Locate the cell with the specified text and output its [x, y] center coordinate. 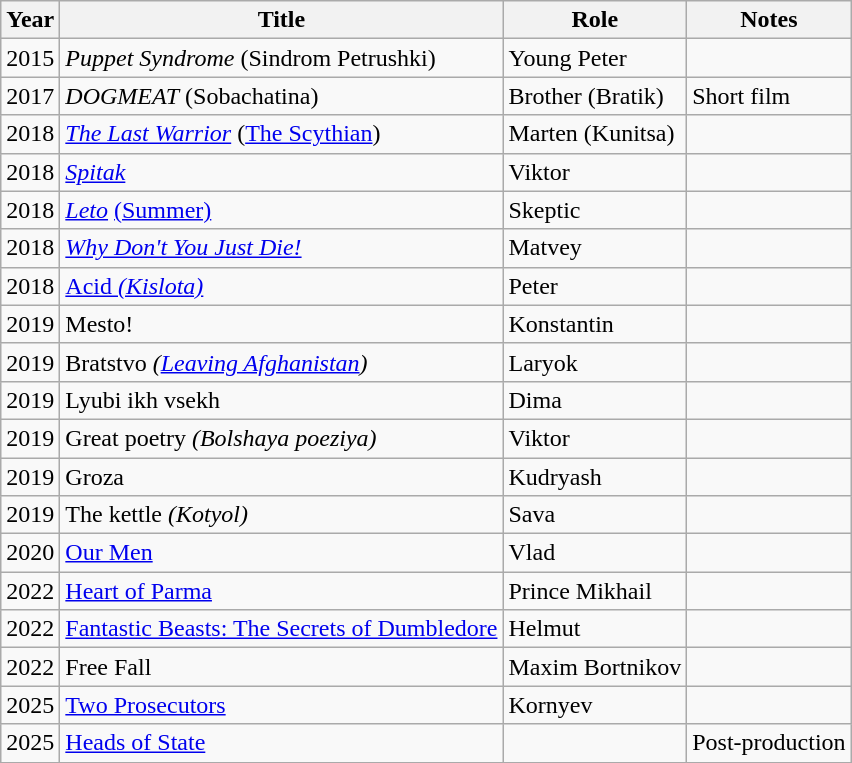
Vlad [595, 553]
Peter [595, 286]
Maxim Bortnikov [595, 667]
Marten (Kunitsa) [595, 134]
Matvey [595, 248]
Acid (Kislota) [282, 286]
Notes [769, 20]
Role [595, 20]
Puppet Syndrome (Sindrom Petrushki) [282, 58]
Prince Mikhail [595, 591]
2020 [30, 553]
Konstantin [595, 324]
Free Fall [282, 667]
Year [30, 20]
2017 [30, 96]
Groza [282, 477]
Laryok [595, 362]
The kettle (Kotyol) [282, 515]
Short film [769, 96]
Mesto! [282, 324]
Bratstvo (Leaving Afghanistan) [282, 362]
Spitak [282, 172]
Fantastic Beasts: The Secrets of Dumbledore [282, 629]
Why Don't You Just Die! [282, 248]
Lyubi ikh vsekh [282, 400]
Dima [595, 400]
Two Prosecutors [282, 705]
Heads of State [282, 743]
Great poetry (Bolshaya poeziya) [282, 438]
DOGMEAT (Sobachatina) [282, 96]
Brother (Bratik) [595, 96]
Sava [595, 515]
Post-production [769, 743]
Kornyev [595, 705]
Kudryash [595, 477]
2015 [30, 58]
Heart of Parma [282, 591]
Helmut [595, 629]
Skeptic [595, 210]
Leto (Summer) [282, 210]
Title [282, 20]
Our Men [282, 553]
The Last Warrior (The Scythian) [282, 134]
Young Peter [595, 58]
